Find where the given text appears and provide that cell's center as (X, Y) coordinate. 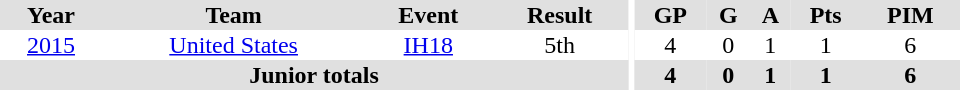
A (770, 15)
Event (428, 15)
Team (234, 15)
G (728, 15)
Year (51, 15)
GP (670, 15)
Pts (826, 15)
United States (234, 45)
PIM (910, 15)
Junior totals (314, 75)
2015 (51, 45)
Result (560, 15)
IH18 (428, 45)
5th (560, 45)
